Scan for the cell matching the given text and deliver its (X, Y) coordinate at center. 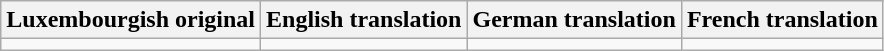
English translation (364, 20)
French translation (782, 20)
Luxembourgish original (131, 20)
German translation (574, 20)
